Provide the [x, y] coordinate of the cell's center where the given text is located.  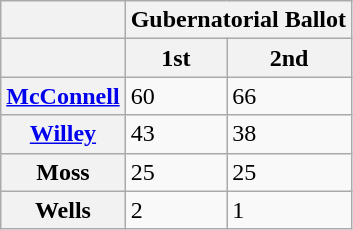
1st [176, 58]
Wells [63, 210]
2 [176, 210]
1 [290, 210]
60 [176, 96]
Willey [63, 134]
Moss [63, 172]
38 [290, 134]
Gubernatorial Ballot [238, 20]
43 [176, 134]
2nd [290, 58]
McConnell [63, 96]
66 [290, 96]
